Pinpoint the cell where the given text exists, returning its (X, Y) midpoint coordinate. 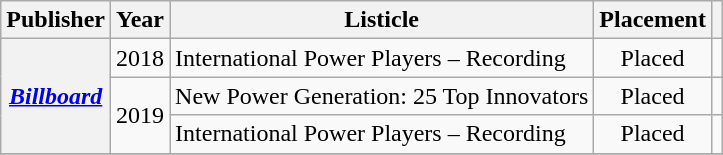
Publisher (56, 20)
2019 (140, 115)
New Power Generation: 25 Top Innovators (382, 96)
Billboard (56, 96)
Year (140, 20)
2018 (140, 58)
Placement (653, 20)
Listicle (382, 20)
